Pinpoint the cell where the given text exists, returning its [X, Y] midpoint coordinate. 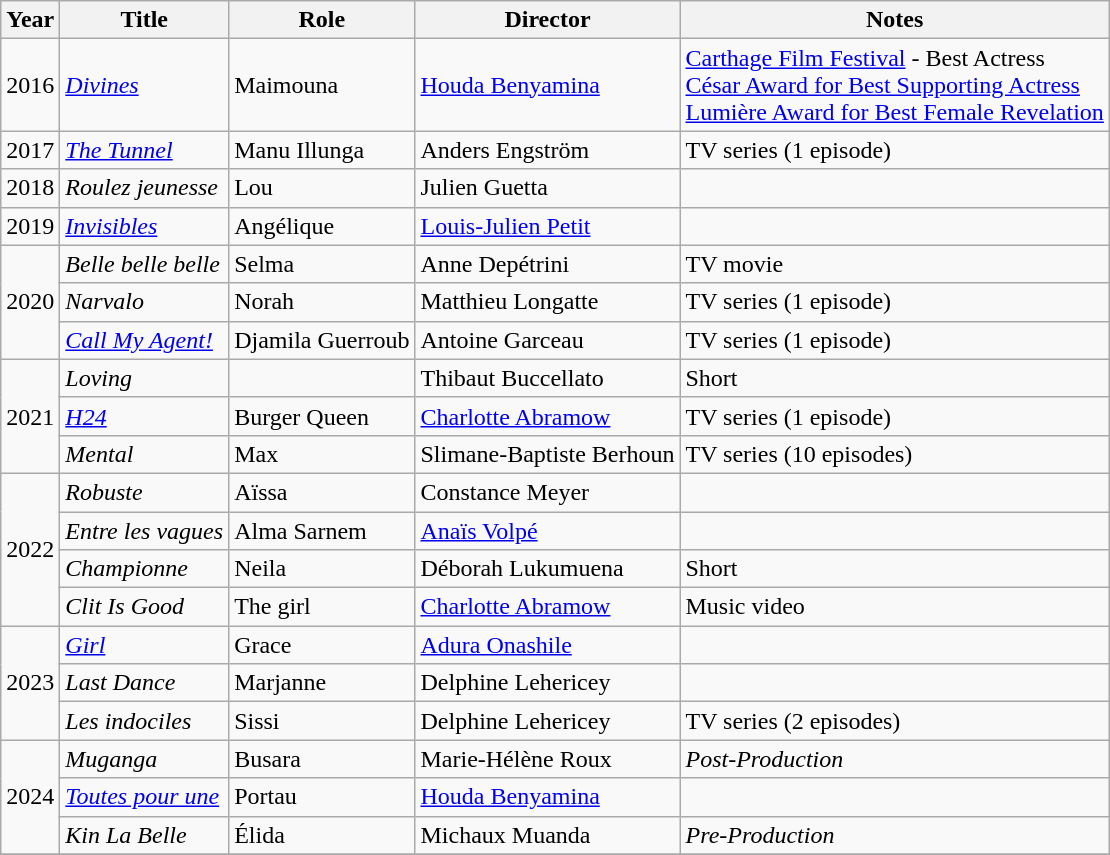
Last Dance [144, 683]
Louis-Julien Petit [548, 226]
Anders Engström [548, 150]
Maimouna [322, 85]
Alma Sarnem [322, 531]
Girl [144, 645]
Grace [322, 645]
Call My Agent! [144, 340]
Director [548, 20]
Élida [322, 835]
Toutes pour une [144, 797]
The Tunnel [144, 150]
Marie-Hélène Roux [548, 759]
Muganga [144, 759]
Post-Production [894, 759]
TV movie [894, 264]
Lou [322, 188]
TV series (10 episodes) [894, 454]
Djamila Guerroub [322, 340]
Max [322, 454]
Julien Guetta [548, 188]
Title [144, 20]
Narvalo [144, 302]
Carthage Film Festival - Best ActressCésar Award for Best Supporting ActressLumière Award for Best Female Revelation [894, 85]
Roulez jeunesse [144, 188]
Belle belle belle [144, 264]
Divines [144, 85]
Michaux Muanda [548, 835]
The girl [322, 607]
Anne Depétrini [548, 264]
Selma [322, 264]
Angélique [322, 226]
Entre les vagues [144, 531]
H24 [144, 416]
Sissi [322, 721]
2016 [30, 85]
Clit Is Good [144, 607]
2022 [30, 549]
2018 [30, 188]
Championne [144, 569]
Role [322, 20]
Aïssa [322, 492]
Norah [322, 302]
2020 [30, 302]
Matthieu Longatte [548, 302]
Busara [322, 759]
2019 [30, 226]
Mental [144, 454]
2023 [30, 683]
Les indociles [144, 721]
Déborah Lukumuena [548, 569]
Loving [144, 378]
2017 [30, 150]
Burger Queen [322, 416]
Constance Meyer [548, 492]
TV series (2 episodes) [894, 721]
Portau [322, 797]
Robuste [144, 492]
Adura Onashile [548, 645]
Neila [322, 569]
Kin La Belle [144, 835]
Anaïs Volpé [548, 531]
Thibaut Buccellato [548, 378]
Year [30, 20]
2024 [30, 797]
Slimane-Baptiste Berhoun [548, 454]
Pre-Production [894, 835]
Invisibles [144, 226]
Marjanne [322, 683]
Music video [894, 607]
Notes [894, 20]
Manu Illunga [322, 150]
Antoine Garceau [548, 340]
2021 [30, 416]
